Detect which cell encompasses the target text, then output its [X, Y] center coordinate. 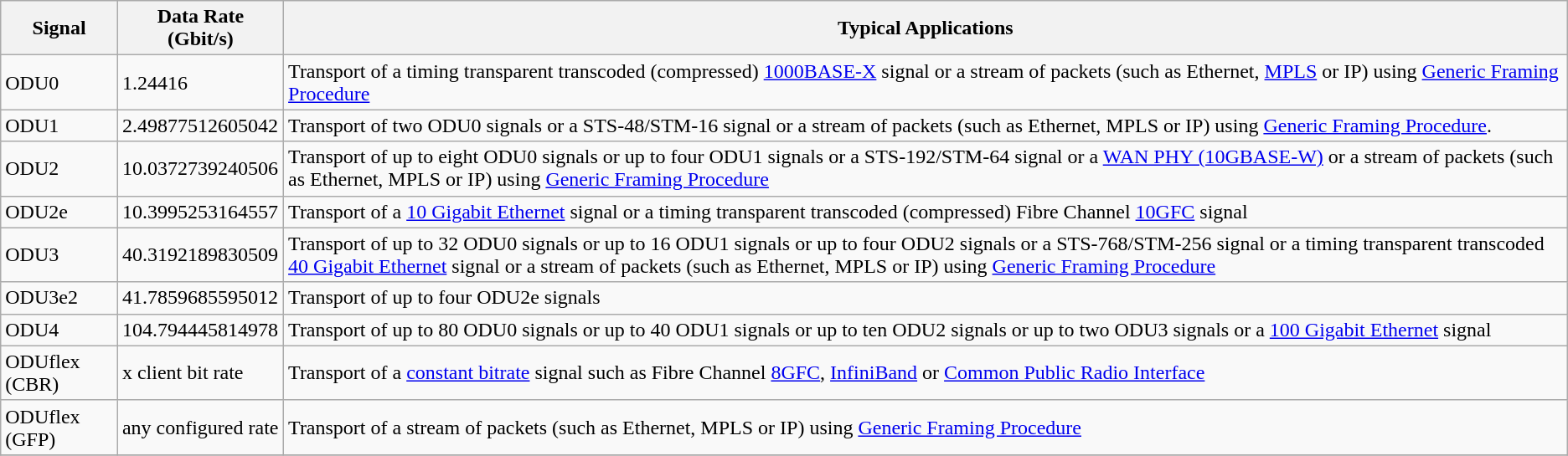
ODUflex (GFP) [59, 427]
Transport of a stream of packets (such as Ethernet, MPLS or IP) using Generic Framing Procedure [926, 427]
Transport of a constant bitrate signal such as Fibre Channel 8GFC, InfiniBand or Common Public Radio Interface [926, 373]
40.3192189830509 [200, 254]
Signal [59, 28]
10.3995253164557 [200, 212]
x client bit rate [200, 373]
ODU3e2 [59, 298]
ODU2 [59, 169]
Transport of a 10 Gigabit Ethernet signal or a timing transparent transcoded (compressed) Fibre Channel 10GFC signal [926, 212]
104.794445814978 [200, 330]
2.49877512605042 [200, 126]
ODU0 [59, 82]
Typical Applications [926, 28]
any configured rate [200, 427]
1.24416 [200, 82]
Transport of up to 80 ODU0 signals or up to 40 ODU1 signals or up to ten ODU2 signals or up to two ODU3 signals or a 100 Gigabit Ethernet signal [926, 330]
Transport of up to four ODU2e signals [926, 298]
10.0372739240506 [200, 169]
ODU2e [59, 212]
ODU3 [59, 254]
Data Rate (Gbit/s) [200, 28]
ODU1 [59, 126]
ODUflex (CBR) [59, 373]
ODU4 [59, 330]
41.7859685595012 [200, 298]
Transport of two ODU0 signals or a STS-48/STM-16 signal or a stream of packets (such as Ethernet, MPLS or IP) using Generic Framing Procedure. [926, 126]
